Provide the [X, Y] coordinate of the cell's center where the given text is located.  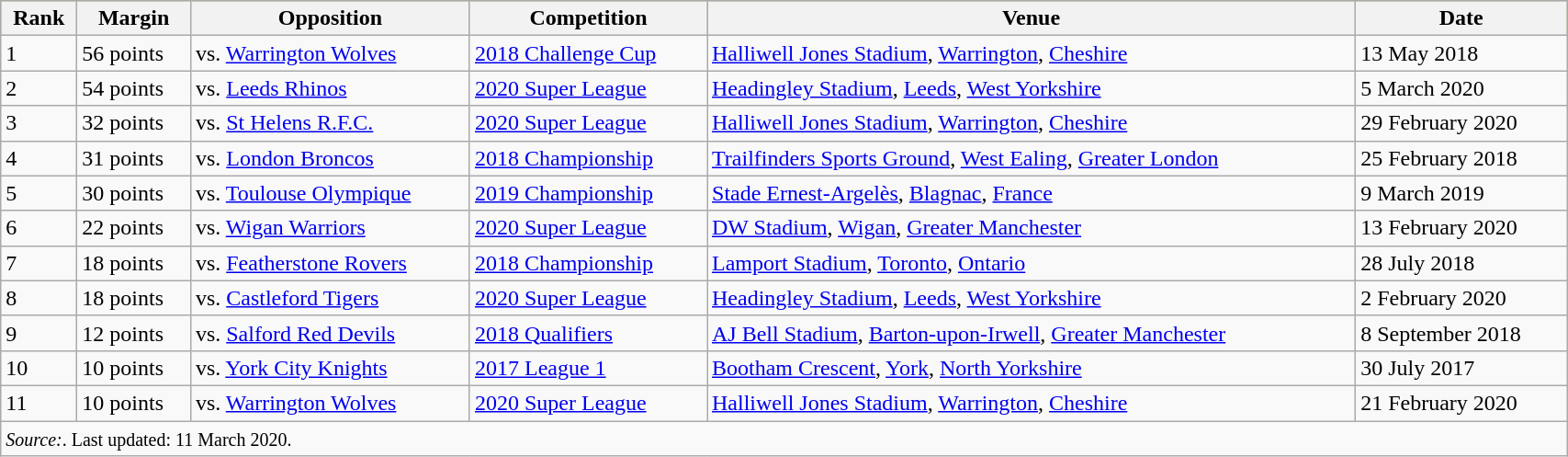
vs. Wigan Warriors [330, 228]
21 February 2020 [1461, 403]
28 July 2018 [1461, 263]
Rank [39, 18]
AJ Bell Stadium, Barton-upon-Irwell, Greater Manchester [1032, 333]
Lamport Stadium, Toronto, Ontario [1032, 263]
9 March 2019 [1461, 193]
56 points [134, 53]
13 February 2020 [1461, 228]
Date [1461, 18]
4 [39, 158]
Opposition [330, 18]
vs. Leeds Rhinos [330, 88]
12 points [134, 333]
vs. St Helens R.F.C. [330, 123]
30 points [134, 193]
9 [39, 333]
13 May 2018 [1461, 53]
2019 Championship [588, 193]
22 points [134, 228]
31 points [134, 158]
10 [39, 368]
vs. Toulouse Olympique [330, 193]
5 [39, 193]
Margin [134, 18]
2 February 2020 [1461, 298]
6 [39, 228]
vs. London Broncos [330, 158]
vs. York City Knights [330, 368]
DW Stadium, Wigan, Greater Manchester [1032, 228]
Venue [1032, 18]
54 points [134, 88]
Trailfinders Sports Ground, West Ealing, Greater London [1032, 158]
3 [39, 123]
32 points [134, 123]
vs. Castleford Tigers [330, 298]
2018 Qualifiers [588, 333]
2018 Challenge Cup [588, 53]
7 [39, 263]
8 [39, 298]
8 September 2018 [1461, 333]
29 February 2020 [1461, 123]
vs. Featherstone Rovers [330, 263]
Source:. Last updated: 11 March 2020. [784, 439]
11 [39, 403]
vs. Salford Red Devils [330, 333]
Bootham Crescent, York, North Yorkshire [1032, 368]
25 February 2018 [1461, 158]
1 [39, 53]
2 [39, 88]
Stade Ernest-Argelès, Blagnac, France [1032, 193]
30 July 2017 [1461, 368]
Competition [588, 18]
5 March 2020 [1461, 88]
2017 League 1 [588, 368]
